Identify which cell holds the provided text, then report its (X, Y) central coordinate. 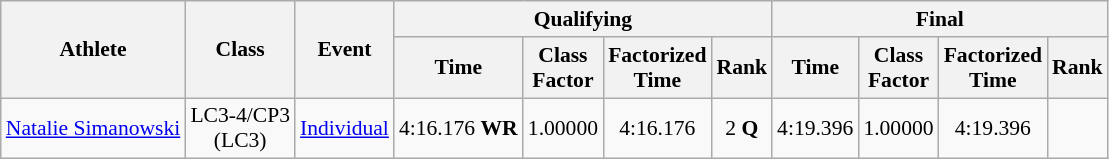
LC3-4/CP3(LC3) (240, 128)
Final (940, 19)
Athlete (94, 50)
Individual (344, 128)
Event (344, 50)
4:16.176 (657, 128)
4:16.176 WR (458, 128)
Natalie Simanowski (94, 128)
Qualifying (583, 19)
Class (240, 50)
2 Q (742, 128)
